Determine the (X, Y) coordinate at the center of the cell enclosing the given text.  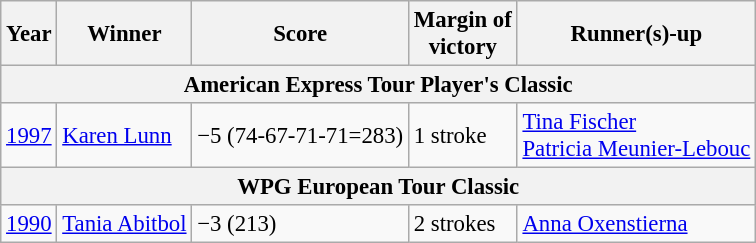
Runner(s)-up (636, 34)
2 strokes (462, 224)
1997 (29, 136)
Margin ofvictory (462, 34)
−3 (213) (300, 224)
American Express Tour Player's Classic (378, 85)
Score (300, 34)
WPG European Tour Classic (378, 187)
Winner (124, 34)
1 stroke (462, 136)
Karen Lunn (124, 136)
−5 (74-67-71-71=283) (300, 136)
Anna Oxenstierna (636, 224)
Tania Abitbol (124, 224)
Year (29, 34)
Tina Fischer Patricia Meunier-Lebouc (636, 136)
1990 (29, 224)
